Search for the cell housing the specified text and yield its (x, y) center coordinate. 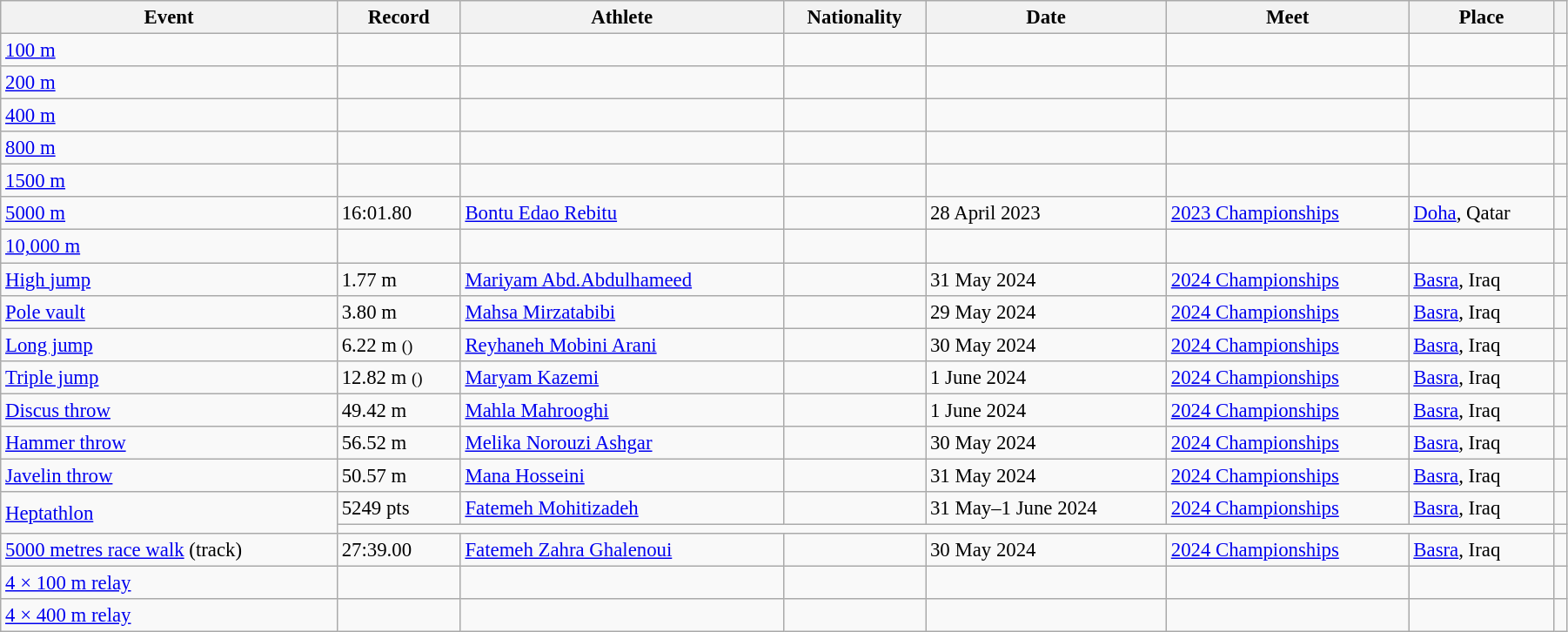
3.80 m (399, 312)
27:39.00 (399, 550)
4 × 100 m relay (169, 583)
5000 metres race walk (track) (169, 550)
100 m (169, 50)
Place (1481, 17)
Reyhaneh Mobini Arani (621, 345)
5249 pts (399, 508)
Mahla Mahrooghi (621, 410)
Javelin throw (169, 475)
Date (1046, 17)
4 × 400 m relay (169, 615)
400 m (169, 116)
Doha, Qatar (1481, 213)
High jump (169, 279)
Record (399, 17)
Maryam Kazemi (621, 377)
Nationality (854, 17)
50.57 m (399, 475)
Heptathlon (169, 513)
Hammer throw (169, 443)
Fatemeh Mohitizadeh (621, 508)
29 May 2024 (1046, 312)
1.77 m (399, 279)
200 m (169, 83)
Melika Norouzi Ashgar (621, 443)
Meet (1288, 17)
2023 Championships (1288, 213)
31 May–1 June 2024 (1046, 508)
Pole vault (169, 312)
Event (169, 17)
1500 m (169, 181)
49.42 m (399, 410)
12.82 m () (399, 377)
Discus throw (169, 410)
Triple jump (169, 377)
Long jump (169, 345)
5000 m (169, 213)
800 m (169, 148)
28 April 2023 (1046, 213)
Mariyam Abd.Abdulhameed (621, 279)
Bontu Edao Rebitu (621, 213)
Athlete (621, 17)
Mahsa Mirzatabibi (621, 312)
56.52 m (399, 443)
16:01.80 (399, 213)
Fatemeh Zahra Ghalenoui (621, 550)
Mana Hosseini (621, 475)
6.22 m () (399, 345)
10,000 m (169, 246)
